Identify which cell holds the provided text, then report its [x, y] central coordinate. 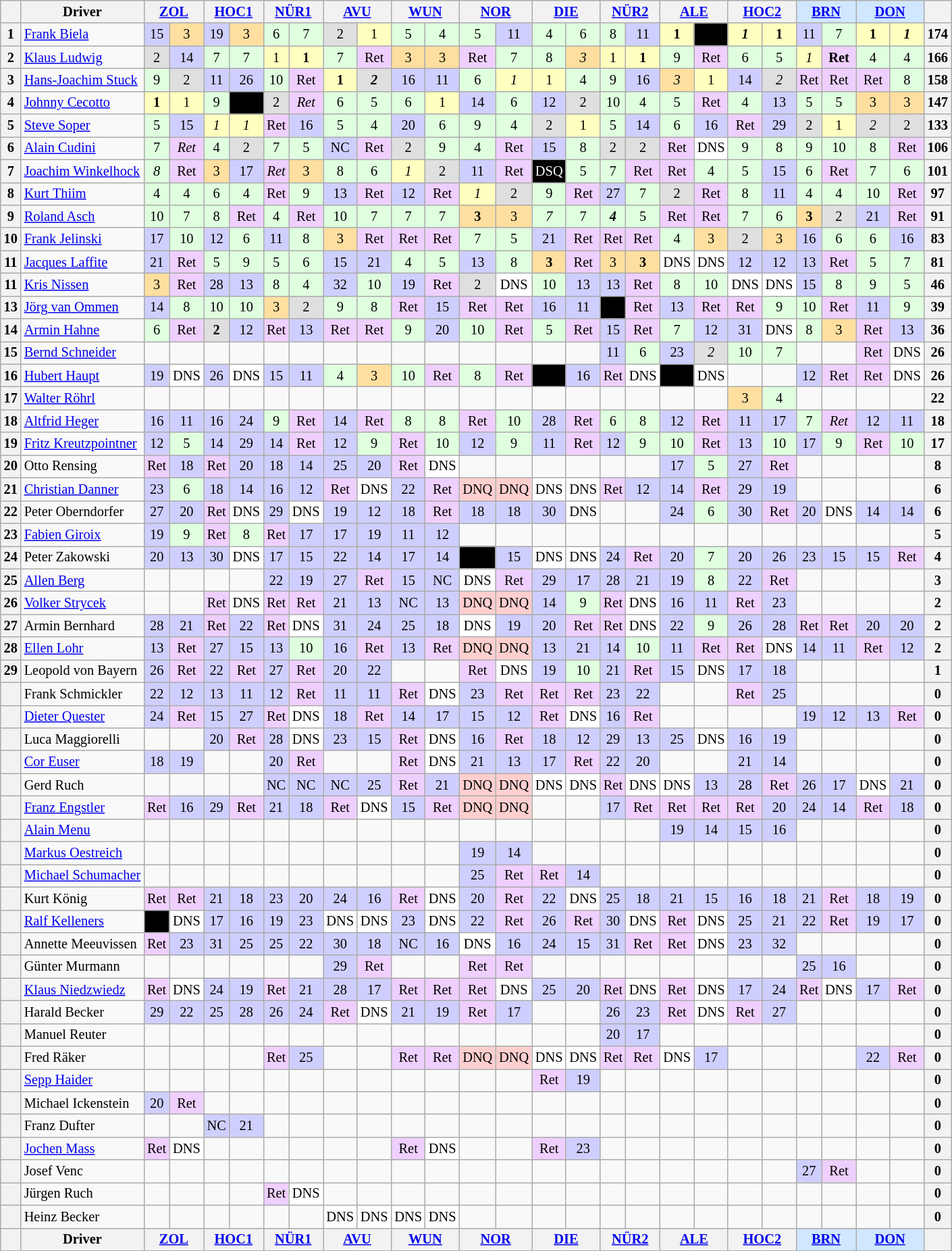
166 [938, 57]
Jacques Laffite [82, 262]
Harald Becker [82, 1012]
91 [938, 216]
Ellen Lohr [82, 648]
81 [938, 262]
Annette Meeuvissen [82, 944]
Kurt König [82, 898]
Hubert Haupt [82, 376]
97 [938, 194]
46 [938, 284]
Kris Nissen [82, 284]
Roland Asch [82, 216]
Frank Biela [82, 34]
83 [938, 239]
Heinz Becker [82, 1217]
Armin Bernhard [82, 625]
Günter Murmann [82, 967]
Armin Hahne [82, 330]
Cor Euser [82, 762]
Johnny Cecotto [82, 103]
Fred Räker [82, 1058]
Franz Dufter [82, 1126]
Hans-Joachim Stuck [82, 80]
Kurt Thiim [82, 194]
Franz Engstler [82, 807]
174 [938, 34]
Markus Oestreich [82, 853]
Klaus Niedzwiedz [82, 990]
Klaus Ludwig [82, 57]
Altfrid Heger [82, 421]
Fritz Kreutzpointner [82, 444]
Peter Zakowski [82, 557]
Jochen Mass [82, 1148]
Jürgen Ruch [82, 1194]
Gerd Ruch [82, 785]
39 [938, 307]
Bernd Schneider [82, 353]
Volker Strycek [82, 603]
Manuel Reuter [82, 1035]
158 [938, 80]
Michael Ickenstein [82, 1103]
101 [938, 171]
Alain Cudini [82, 148]
147 [938, 103]
Fabien Giroix [82, 534]
Sepp Haider [82, 1080]
36 [938, 330]
Frank Schmickler [82, 694]
Alain Menu [82, 830]
Dieter Quester [82, 717]
Christian Danner [82, 489]
Michael Schumacher [82, 875]
Allen Berg [82, 580]
106 [938, 148]
Josef Venc [82, 1171]
Luca Maggiorelli [82, 739]
Ralf Kelleners [82, 921]
133 [938, 126]
Joachim Winkelhock [82, 171]
Otto Rensing [82, 466]
Frank Jelinski [82, 239]
DSQ [549, 171]
Walter Röhrl [82, 398]
Peter Oberndorfer [82, 512]
Leopold von Bayern [82, 671]
Jörg van Ommen [82, 307]
Steve Soper [82, 126]
